Output the (x, y) coordinate of the center of the cell containing the given text.  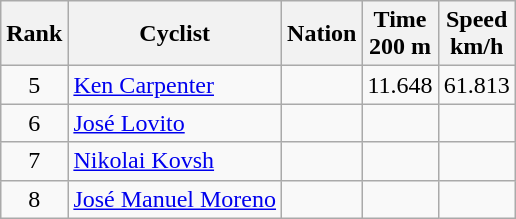
Rank (34, 34)
61.813 (476, 85)
7 (34, 161)
6 (34, 123)
5 (34, 85)
Nation (322, 34)
8 (34, 199)
11.648 (400, 85)
José Manuel Moreno (175, 199)
Speedkm/h (476, 34)
Ken Carpenter (175, 85)
José Lovito (175, 123)
Time200 m (400, 34)
Nikolai Kovsh (175, 161)
Cyclist (175, 34)
